Capture the cell that displays the provided text and extract its [X, Y] central coordinate. 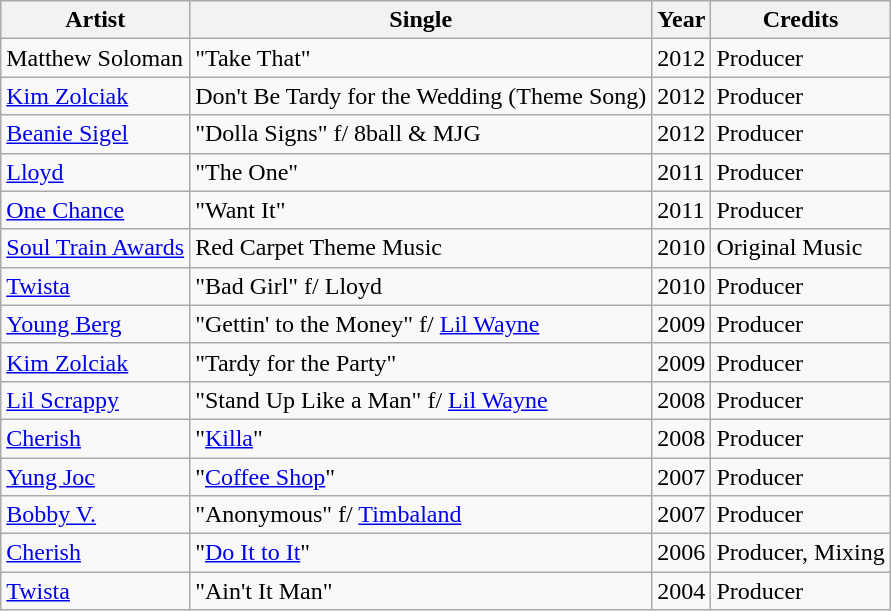
Beanie Sigel [96, 134]
Lloyd [96, 172]
Single [421, 20]
2006 [682, 553]
Young Berg [96, 324]
2004 [682, 591]
"The One" [421, 172]
Lil Scrappy [96, 400]
Credits [800, 20]
Producer, Mixing [800, 553]
"Tardy for the Party" [421, 362]
"Anonymous" f/ Timbaland [421, 515]
"Do It to It" [421, 553]
"Ain't It Man" [421, 591]
One Chance [96, 210]
"Bad Girl" f/ Lloyd [421, 286]
Matthew Soloman [96, 58]
Original Music [800, 248]
"Want It" [421, 210]
"Dolla Signs" f/ 8ball & MJG [421, 134]
"Gettin' to the Money" f/ Lil Wayne [421, 324]
"Coffee Shop" [421, 477]
Yung Joc [96, 477]
"Stand Up Like a Man" f/ Lil Wayne [421, 400]
"Take That" [421, 58]
Bobby V. [96, 515]
"Killa" [421, 438]
Artist [96, 20]
Soul Train Awards [96, 248]
Don't Be Tardy for the Wedding (Theme Song) [421, 96]
Red Carpet Theme Music [421, 248]
Year [682, 20]
